Capture the cell that displays the provided text and extract its [x, y] central coordinate. 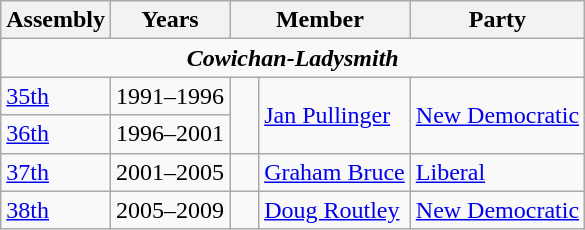
1996–2001 [170, 134]
2001–2005 [170, 172]
Assembly [56, 20]
Graham Bruce [335, 172]
1991–1996 [170, 96]
35th [56, 96]
Cowichan-Ladysmith [293, 58]
Jan Pullinger [335, 115]
37th [56, 172]
36th [56, 134]
Liberal [497, 172]
2005–2009 [170, 210]
Years [170, 20]
Member [320, 20]
Doug Routley [335, 210]
38th [56, 210]
Party [497, 20]
